For the text-containing cell, return its midpoint in (x, y) coordinate format. 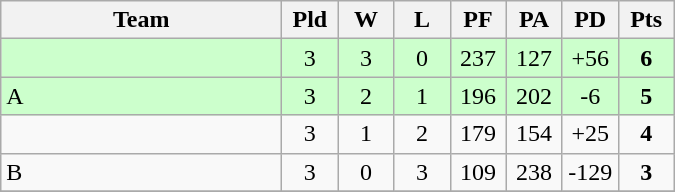
237 (478, 58)
109 (478, 172)
L (422, 20)
6 (646, 58)
PD (590, 20)
Pld (310, 20)
PA (534, 20)
5 (646, 96)
W (366, 20)
238 (534, 172)
Team (142, 20)
4 (646, 134)
PF (478, 20)
127 (534, 58)
A (142, 96)
-129 (590, 172)
196 (478, 96)
+56 (590, 58)
179 (478, 134)
202 (534, 96)
B (142, 172)
+25 (590, 134)
154 (534, 134)
-6 (590, 96)
Pts (646, 20)
